Return the (x, y) coordinate for the center point of the cell that contains the specified text.  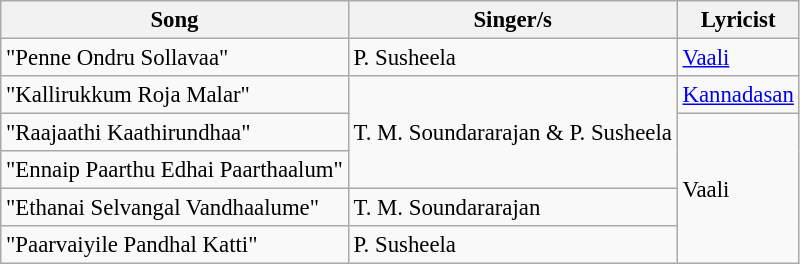
"Ethanai Selvangal Vandhaalume" (174, 208)
"Kallirukkum Roja Malar" (174, 95)
"Ennaip Paarthu Edhai Paarthaalum" (174, 170)
"Penne Ondru Sollavaa" (174, 58)
Kannadasan (738, 95)
Lyricist (738, 20)
Singer/s (512, 20)
T. M. Soundararajan (512, 208)
"Paarvaiyile Pandhal Katti" (174, 245)
T. M. Soundararajan & P. Susheela (512, 132)
Song (174, 20)
"Raajaathi Kaathirundhaa" (174, 133)
